Identify which cell holds the provided text, then report its [x, y] central coordinate. 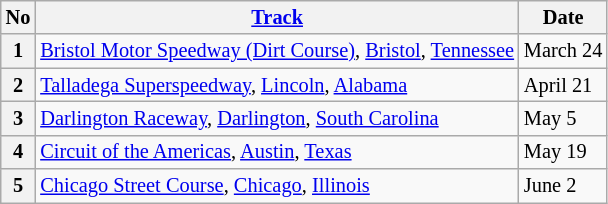
No [18, 17]
4 [18, 152]
March 24 [563, 51]
May 5 [563, 118]
Chicago Street Course, Chicago, Illinois [277, 186]
Circuit of the Americas, Austin, Texas [277, 152]
Darlington Raceway, Darlington, South Carolina [277, 118]
Bristol Motor Speedway (Dirt Course), Bristol, Tennessee [277, 51]
1 [18, 51]
5 [18, 186]
Talladega Superspeedway, Lincoln, Alabama [277, 85]
2 [18, 85]
3 [18, 118]
Track [277, 17]
May 19 [563, 152]
Date [563, 17]
June 2 [563, 186]
April 21 [563, 85]
